Return [x, y] of the center of cell containing provided text 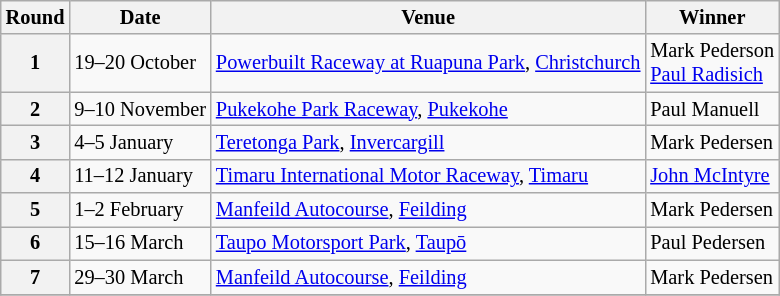
1–2 February [140, 210]
Pukekohe Park Raceway, Pukekohe [428, 109]
4–5 January [140, 142]
6 [36, 243]
Winner [712, 17]
5 [36, 210]
Taupo Motorsport Park, Taupō [428, 243]
Paul Manuell [712, 109]
11–12 January [140, 176]
Mark Pederson Paul Radisich [712, 63]
1 [36, 63]
Round [36, 17]
2 [36, 109]
9–10 November [140, 109]
7 [36, 277]
3 [36, 142]
Venue [428, 17]
4 [36, 176]
John McIntyre [712, 176]
Date [140, 17]
29–30 March [140, 277]
Timaru International Motor Raceway, Timaru [428, 176]
19–20 October [140, 63]
Paul Pedersen [712, 243]
Powerbuilt Raceway at Ruapuna Park, Christchurch [428, 63]
Teretonga Park, Invercargill [428, 142]
15–16 March [140, 243]
